Extract the [X, Y] coordinate from the center of the cell holding the provided text.  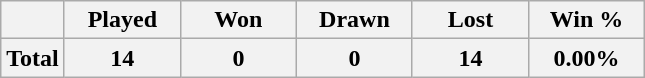
Won [238, 20]
Played [122, 20]
Lost [470, 20]
0.00% [587, 58]
Win % [587, 20]
Drawn [354, 20]
Total [33, 58]
